Pinpoint the cell where the given text exists, returning its (x, y) midpoint coordinate. 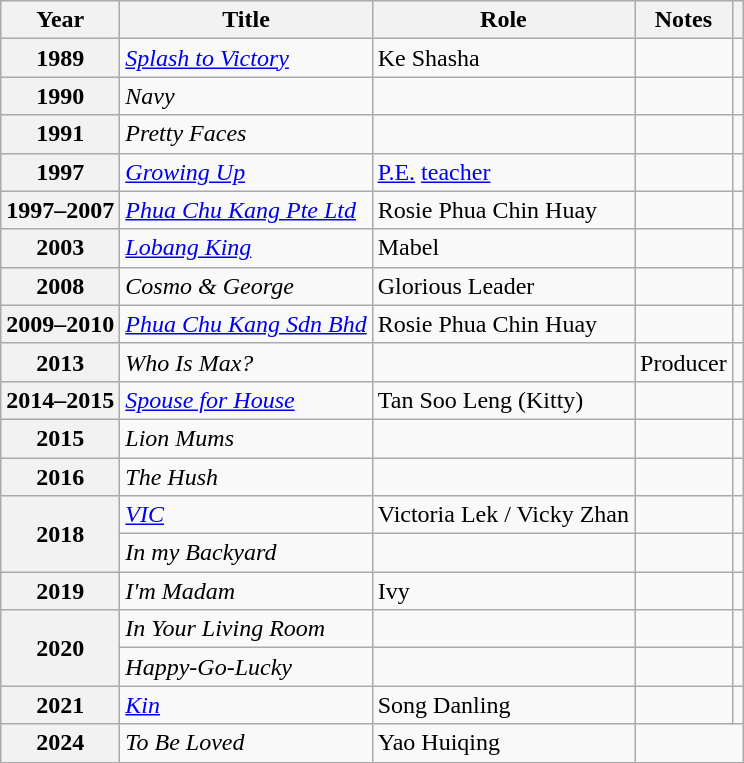
I'm Madam (246, 591)
1989 (60, 58)
2013 (60, 362)
2008 (60, 286)
2020 (60, 648)
2024 (60, 743)
Producer (684, 362)
Cosmo & George (246, 286)
The Hush (246, 477)
VIC (246, 515)
Growing Up (246, 172)
To Be Loved (246, 743)
1997–2007 (60, 210)
In Your Living Room (246, 629)
Year (60, 20)
Kin (246, 705)
2014–2015 (60, 400)
In my Backyard (246, 553)
1997 (60, 172)
Phua Chu Kang Pte Ltd (246, 210)
Navy (246, 96)
Splash to Victory (246, 58)
Role (503, 20)
1991 (60, 134)
Pretty Faces (246, 134)
Phua Chu Kang Sdn Bhd (246, 324)
Yao Huiqing (503, 743)
2016 (60, 477)
Title (246, 20)
1990 (60, 96)
Notes (684, 20)
2021 (60, 705)
2015 (60, 438)
2018 (60, 534)
Ivy (503, 591)
Mabel (503, 248)
Happy-Go-Lucky (246, 667)
Lobang King (246, 248)
Song Danling (503, 705)
Glorious Leader (503, 286)
Ke Shasha (503, 58)
2019 (60, 591)
2009–2010 (60, 324)
Spouse for House (246, 400)
P.E. teacher (503, 172)
Victoria Lek / Vicky Zhan (503, 515)
2003 (60, 248)
Tan Soo Leng (Kitty) (503, 400)
Lion Mums (246, 438)
Who Is Max? (246, 362)
